For the text-containing cell, return its midpoint in (x, y) coordinate format. 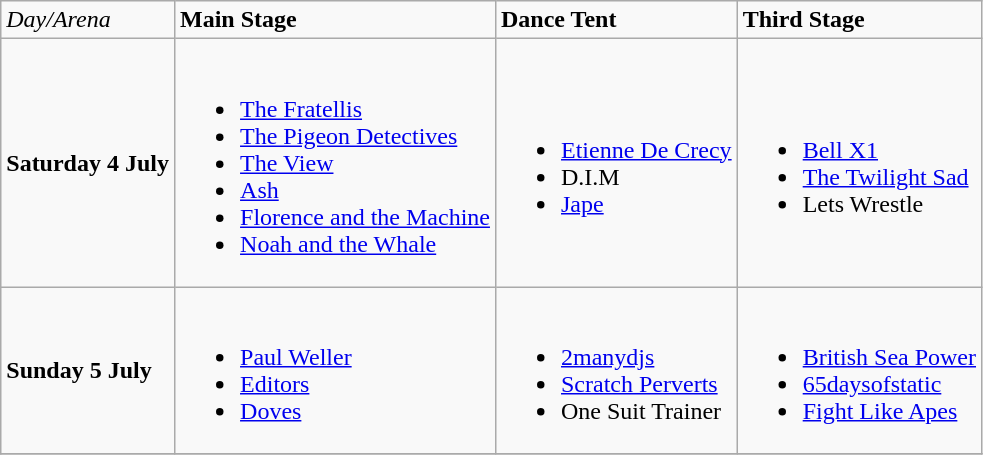
The FratellisThe Pigeon DetectivesThe ViewAshFlorence and the MachineNoah and the Whale (336, 163)
Bell X1The Twilight SadLets Wrestle (859, 163)
Saturday 4 July (88, 163)
British Sea Power65daysofstaticFight Like Apes (859, 370)
Paul WellerEditorsDoves (336, 370)
Sunday 5 July (88, 370)
2manydjsScratch PervertsOne Suit Trainer (616, 370)
Etienne De CrecyD.I.MJape (616, 163)
Main Stage (336, 20)
Third Stage (859, 20)
Dance Tent (616, 20)
Day/Arena (88, 20)
